Extract the (x, y) coordinate from the center of the cell holding the provided text.  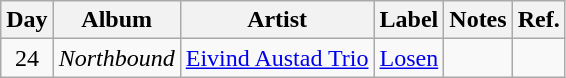
Day (27, 20)
Album (116, 20)
Artist (277, 20)
Notes (478, 20)
Label (409, 20)
Losen (409, 58)
Eivind Austad Trio (277, 58)
Northbound (116, 58)
Ref. (538, 20)
24 (27, 58)
